Determine the (X, Y) coordinate at the center of the cell enclosing the given text.  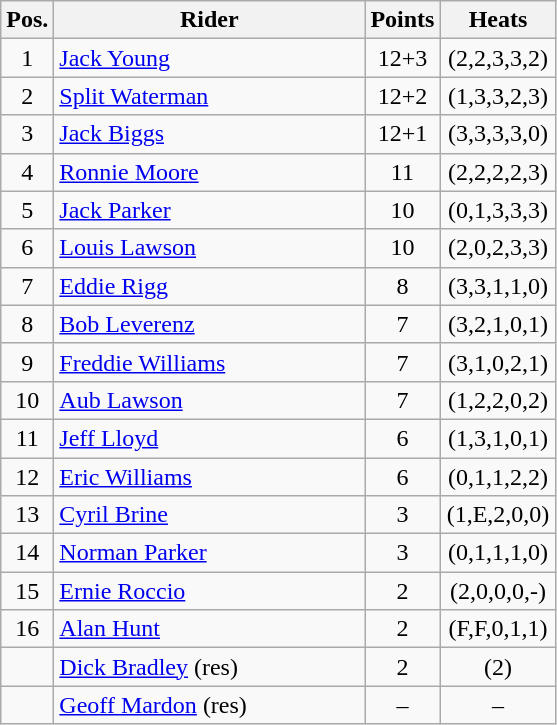
1 (28, 58)
4 (28, 172)
12 (28, 477)
(3,3,1,1,0) (498, 286)
(3,2,1,0,1) (498, 324)
Jack Young (210, 58)
(2,2,3,3,2) (498, 58)
Jeff Lloyd (210, 438)
12+2 (402, 96)
Heats (498, 20)
Louis Lawson (210, 248)
(F,F,0,1,1) (498, 629)
Jack Biggs (210, 134)
(0,1,1,1,0) (498, 553)
(2,2,2,2,3) (498, 172)
15 (28, 591)
Rider (210, 20)
(3,1,0,2,1) (498, 362)
16 (28, 629)
9 (28, 362)
(1,2,2,0,2) (498, 400)
14 (28, 553)
(1,3,1,0,1) (498, 438)
Pos. (28, 20)
Geoff Mardon (res) (210, 705)
Split Waterman (210, 96)
Eric Williams (210, 477)
Aub Lawson (210, 400)
Points (402, 20)
(0,1,1,2,2) (498, 477)
(3,3,3,3,0) (498, 134)
(1,3,3,2,3) (498, 96)
Ernie Roccio (210, 591)
Dick Bradley (res) (210, 667)
Ronnie Moore (210, 172)
(0,1,3,3,3) (498, 210)
Jack Parker (210, 210)
Norman Parker (210, 553)
Freddie Williams (210, 362)
13 (28, 515)
5 (28, 210)
Bob Leverenz (210, 324)
Cyril Brine (210, 515)
(2,0,0,0,-) (498, 591)
(2) (498, 667)
12+1 (402, 134)
(2,0,2,3,3) (498, 248)
Alan Hunt (210, 629)
12+3 (402, 58)
Eddie Rigg (210, 286)
(1,E,2,0,0) (498, 515)
